Pinpoint the cell where the given text exists, returning its (x, y) midpoint coordinate. 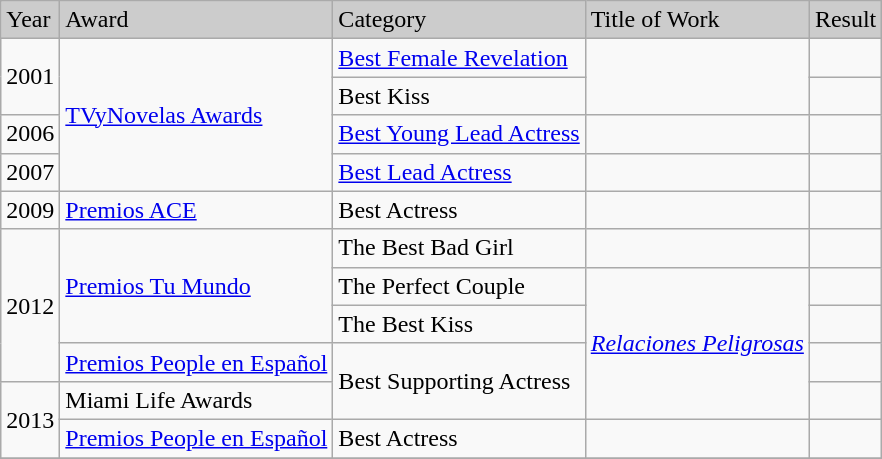
Year (30, 20)
Relaciones Peligrosas (697, 343)
Premios Tu Mundo (196, 286)
2012 (30, 305)
Best Supporting Actress (459, 381)
Miami Life Awards (196, 400)
The Best Kiss (459, 324)
Best Lead Actress (459, 172)
The Perfect Couple (459, 286)
2007 (30, 172)
The Best Bad Girl (459, 248)
2009 (30, 210)
Award (196, 20)
2006 (30, 134)
Title of Work (697, 20)
Premios ACE (196, 210)
Best Young Lead Actress (459, 134)
2013 (30, 419)
Best Kiss (459, 96)
Best Female Revelation (459, 58)
Result (845, 20)
2001 (30, 77)
TVyNovelas Awards (196, 115)
Category (459, 20)
